Pinpoint the cell where the given text exists, returning its (x, y) midpoint coordinate. 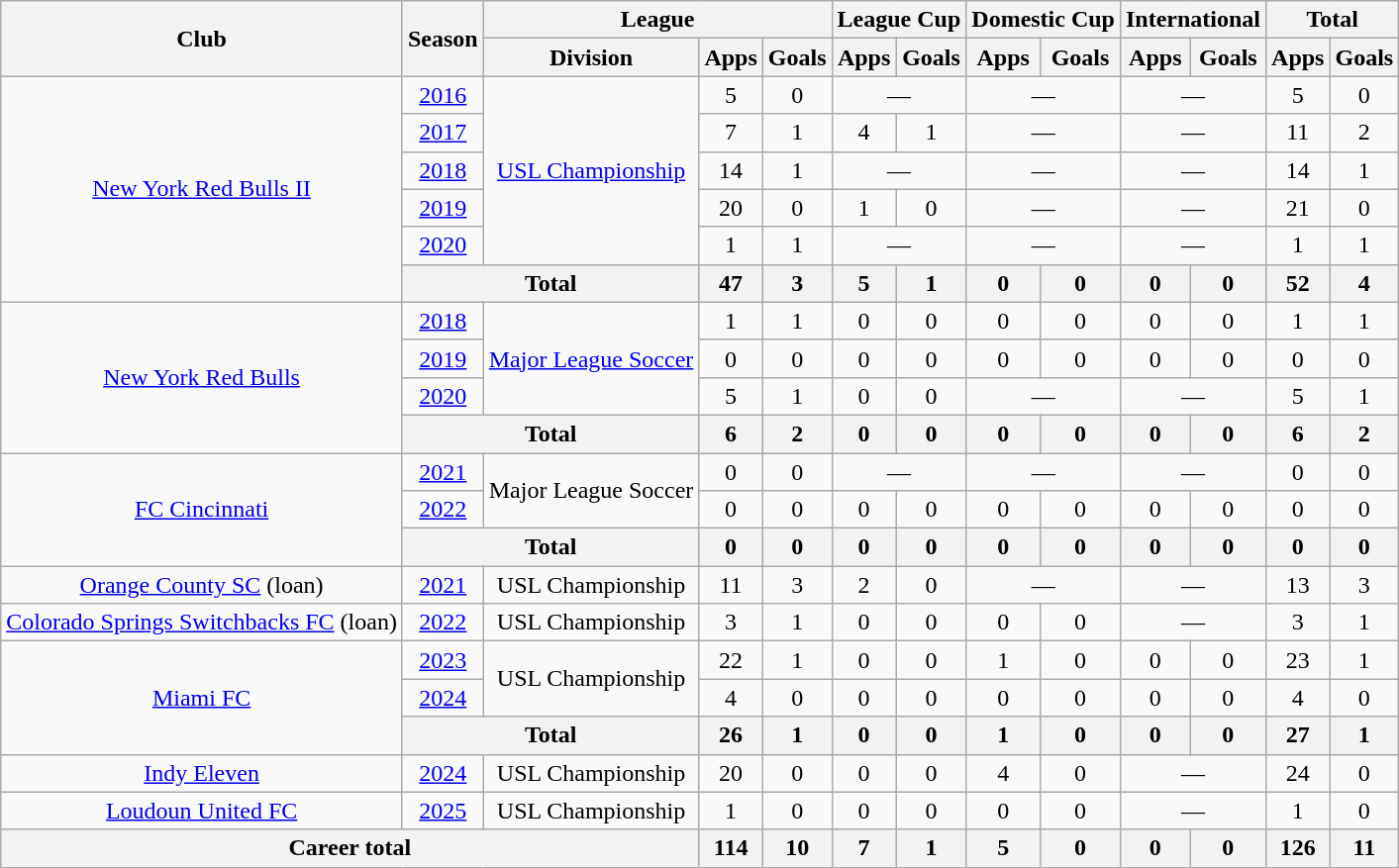
52 (1298, 283)
2025 (443, 811)
Colorado Springs Switchbacks FC (loan) (202, 623)
New York Red Bulls II (202, 189)
24 (1298, 773)
League Cup (899, 20)
League (657, 20)
26 (731, 735)
Indy Eleven (202, 773)
2023 (443, 660)
10 (797, 848)
2017 (443, 133)
Miami FC (202, 698)
Domestic Cup (1044, 20)
New York Red Bulls (202, 377)
114 (731, 848)
Club (202, 39)
Orange County SC (loan) (202, 585)
2016 (443, 95)
International (1192, 20)
Loudoun United FC (202, 811)
Career total (350, 848)
23 (1298, 660)
Season (443, 39)
FC Cincinnati (202, 510)
22 (731, 660)
47 (731, 283)
13 (1298, 585)
27 (1298, 735)
126 (1298, 848)
Division (591, 57)
21 (1298, 208)
